Capture the cell that displays the provided text and extract its [x, y] central coordinate. 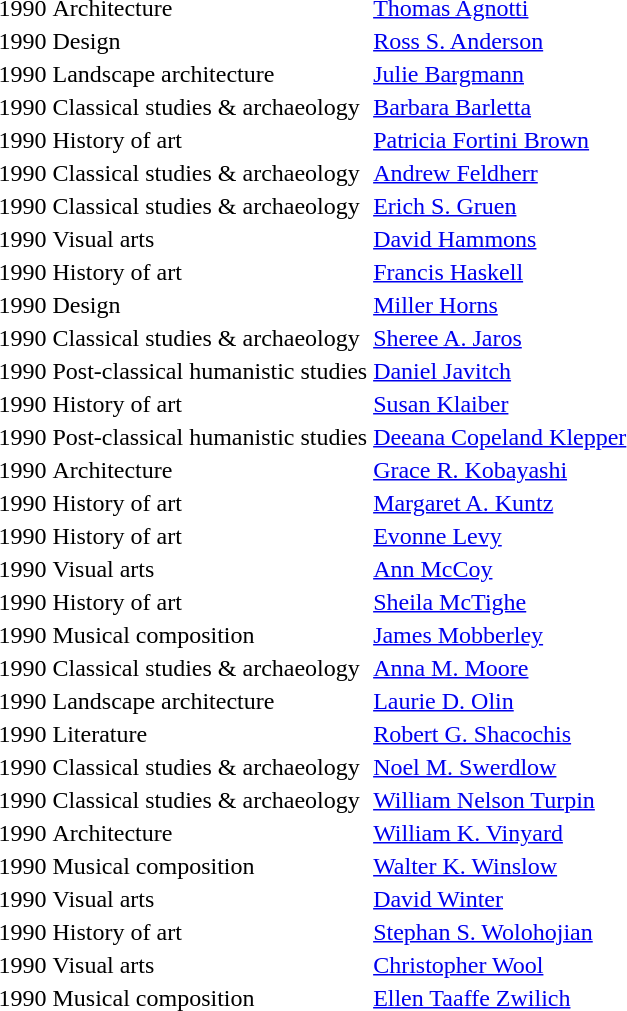
Literature [210, 734]
